Determine the [X, Y] coordinate at the center of the cell enclosing the given text.  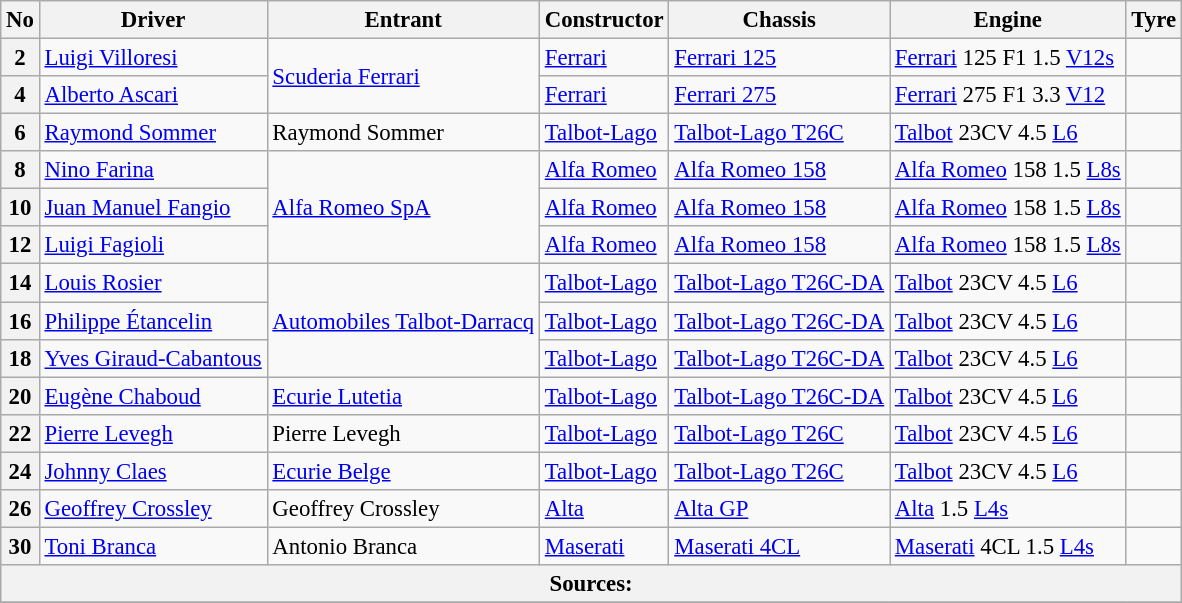
Constructor [604, 20]
Maserati [604, 546]
Chassis [780, 20]
Yves Giraud-Cabantous [153, 358]
Ecurie Lutetia [403, 396]
Alfa Romeo SpA [403, 208]
Eugène Chaboud [153, 396]
Driver [153, 20]
8 [20, 170]
22 [20, 433]
26 [20, 509]
Johnny Claes [153, 471]
20 [20, 396]
30 [20, 546]
Ferrari 275 F1 3.3 V12 [1008, 95]
10 [20, 208]
Ferrari 125 [780, 58]
Toni Branca [153, 546]
Maserati 4CL [780, 546]
6 [20, 133]
16 [20, 321]
Sources: [592, 584]
Louis Rosier [153, 283]
Alta GP [780, 509]
12 [20, 245]
Scuderia Ferrari [403, 76]
Maserati 4CL 1.5 L4s [1008, 546]
4 [20, 95]
Alberto Ascari [153, 95]
Automobiles Talbot-Darracq [403, 320]
Entrant [403, 20]
Tyre [1154, 20]
Luigi Villoresi [153, 58]
Alta 1.5 L4s [1008, 509]
Alta [604, 509]
Juan Manuel Fangio [153, 208]
18 [20, 358]
14 [20, 283]
2 [20, 58]
Ferrari 125 F1 1.5 V12s [1008, 58]
Antonio Branca [403, 546]
Ecurie Belge [403, 471]
Engine [1008, 20]
Nino Farina [153, 170]
No [20, 20]
Philippe Étancelin [153, 321]
Ferrari 275 [780, 95]
Luigi Fagioli [153, 245]
24 [20, 471]
